For the text-containing cell, return its midpoint in (x, y) coordinate format. 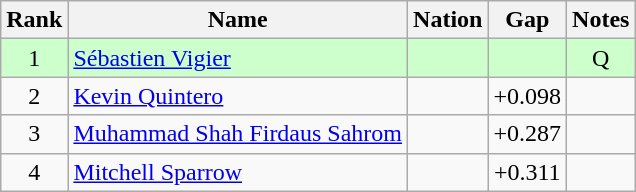
2 (34, 96)
Gap (528, 20)
Notes (601, 20)
Q (601, 58)
+0.311 (528, 172)
Rank (34, 20)
Mitchell Sparrow (238, 172)
Name (238, 20)
4 (34, 172)
Sébastien Vigier (238, 58)
+0.098 (528, 96)
3 (34, 134)
Nation (448, 20)
1 (34, 58)
Muhammad Shah Firdaus Sahrom (238, 134)
Kevin Quintero (238, 96)
+0.287 (528, 134)
